Search for the cell housing the specified text and yield its [X, Y] center coordinate. 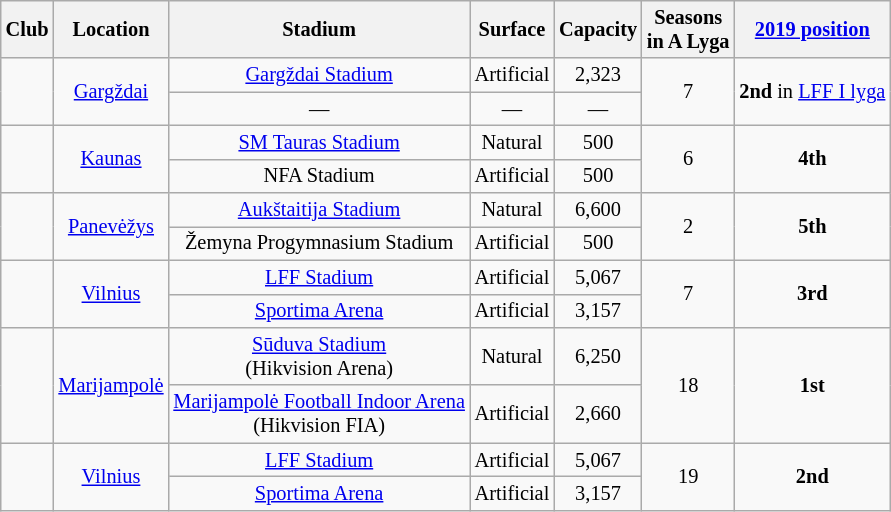
Sūduva Stadium (Hikvision Arena) [318, 356]
Marijampolė [110, 384]
Panevėžys [110, 226]
2nd in LFF I lyga [812, 92]
2,323 [598, 75]
1st [812, 384]
6,250 [598, 356]
2,660 [598, 414]
2nd [812, 476]
5th [812, 226]
SM Tauras Stadium [318, 142]
6 [688, 158]
2019 position [812, 29]
19 [688, 476]
Gargždai [110, 92]
NFA Stadium [318, 176]
2 [688, 226]
Surface [512, 29]
Capacity [598, 29]
Žemyna Progymnasium Stadium [318, 243]
Stadium [318, 29]
3rd [812, 294]
6,600 [598, 210]
18 [688, 384]
Kaunas [110, 158]
Location [110, 29]
Gargždai Stadium [318, 75]
Marijampolė Football Indoor Arena (Hikvision FIA) [318, 414]
Aukštaitija Stadium [318, 210]
Seasons in A Lyga [688, 29]
Club [28, 29]
4th [812, 158]
